Pinpoint the cell where the given text exists, returning its (x, y) midpoint coordinate. 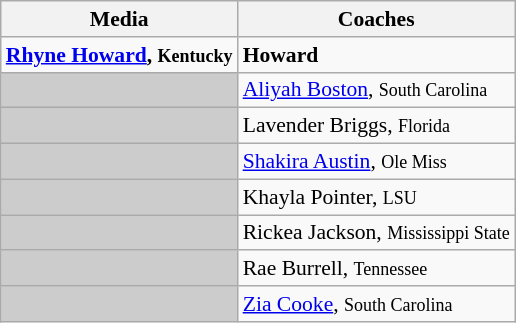
Media (120, 19)
Rhyne Howard, Kentucky (120, 55)
Lavender Briggs, Florida (376, 126)
Rae Burrell, Tennessee (376, 269)
Khayla Pointer, LSU (376, 197)
Rickea Jackson, Mississippi State (376, 233)
Aliyah Boston, South Carolina (376, 90)
Howard (376, 55)
Zia Cooke, South Carolina (376, 304)
Coaches (376, 19)
Shakira Austin, Ole Miss (376, 162)
